Extract the [x, y] coordinate from the center of the cell holding the provided text.  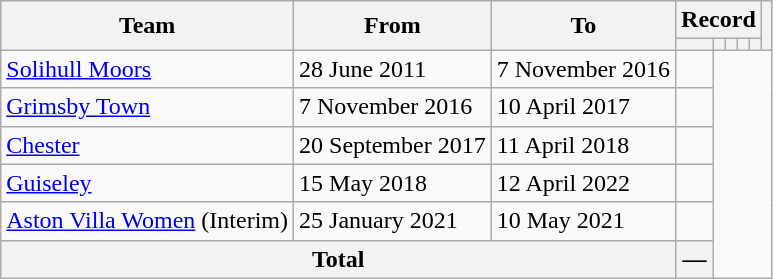
Solihull Moors [148, 69]
10 April 2017 [583, 107]
28 June 2011 [393, 69]
Total [338, 259]
11 April 2018 [583, 145]
Guiseley [148, 183]
12 April 2022 [583, 183]
10 May 2021 [583, 221]
From [393, 26]
Aston Villa Women (Interim) [148, 221]
— [695, 259]
Team [148, 26]
Record [719, 20]
20 September 2017 [393, 145]
25 January 2021 [393, 221]
Chester [148, 145]
15 May 2018 [393, 183]
Grimsby Town [148, 107]
To [583, 26]
